Locate the cell with the specified text and output its [x, y] center coordinate. 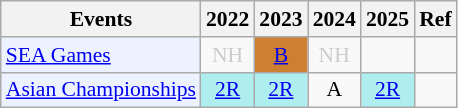
2022 [228, 19]
Ref [435, 19]
A [334, 90]
2024 [334, 19]
2025 [388, 19]
Events [101, 19]
SEA Games [101, 55]
B [280, 55]
Asian Championships [101, 90]
2023 [280, 19]
